Capture the cell that displays the provided text and extract its (X, Y) central coordinate. 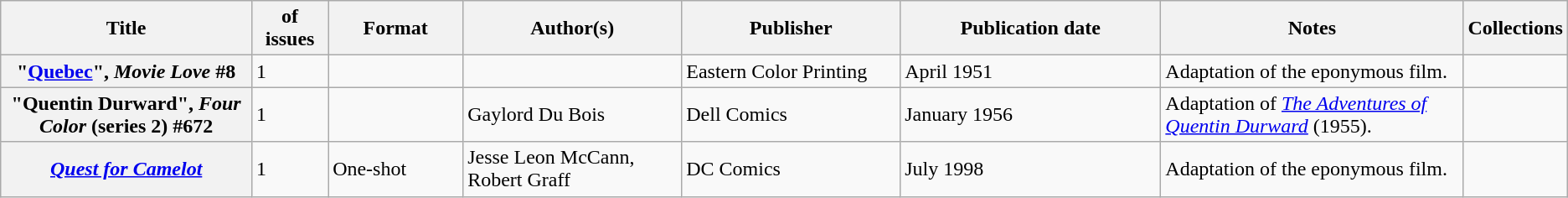
Format (395, 29)
of issues (290, 29)
Eastern Color Printing (791, 71)
Title (126, 29)
DC Comics (791, 169)
"Quentin Durward", Four Color (series 2) #672 (126, 114)
"Quebec", Movie Love #8 (126, 71)
Dell Comics (791, 114)
Notes (1312, 29)
One-shot (395, 169)
Publication date (1030, 29)
Quest for Camelot (126, 169)
July 1998 (1030, 169)
Adaptation of The Adventures of Quentin Durward (1955). (1312, 114)
Gaylord Du Bois (573, 114)
Author(s) (573, 29)
Publisher (791, 29)
Collections (1515, 29)
April 1951 (1030, 71)
Jesse Leon McCann, Robert Graff (573, 169)
January 1956 (1030, 114)
